Provide the [X, Y] coordinate of the cell's center where the given text is located.  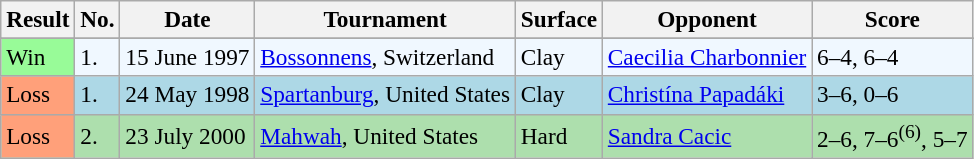
15 June 1997 [188, 57]
23 July 2000 [188, 136]
Win [38, 57]
No. [98, 19]
2. [98, 136]
Bossonnens, Switzerland [386, 57]
Score [892, 19]
2–6, 7–6(6), 5–7 [892, 136]
Christína Papadáki [706, 95]
Caecilia Charbonnier [706, 57]
Opponent [706, 19]
Sandra Cacic [706, 136]
Spartanburg, United States [386, 95]
Surface [558, 19]
6–4, 6–4 [892, 57]
Hard [558, 136]
Date [188, 19]
3–6, 0–6 [892, 95]
Tournament [386, 19]
24 May 1998 [188, 95]
Result [38, 19]
Mahwah, United States [386, 136]
